Locate the cell with the specified text and output its [X, Y] center coordinate. 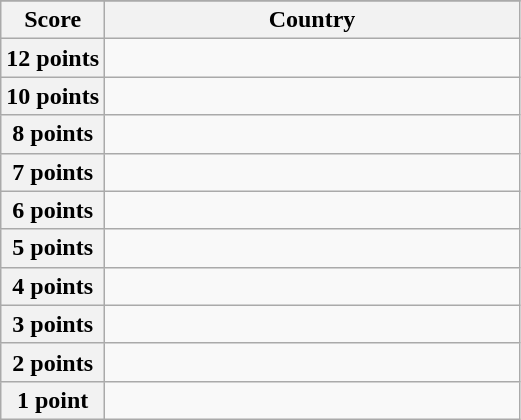
Country [312, 20]
2 points [53, 362]
Score [53, 20]
4 points [53, 286]
3 points [53, 324]
6 points [53, 210]
7 points [53, 172]
10 points [53, 96]
1 point [53, 400]
5 points [53, 248]
12 points [53, 58]
8 points [53, 134]
